Identify which cell holds the provided text, then report its [X, Y] central coordinate. 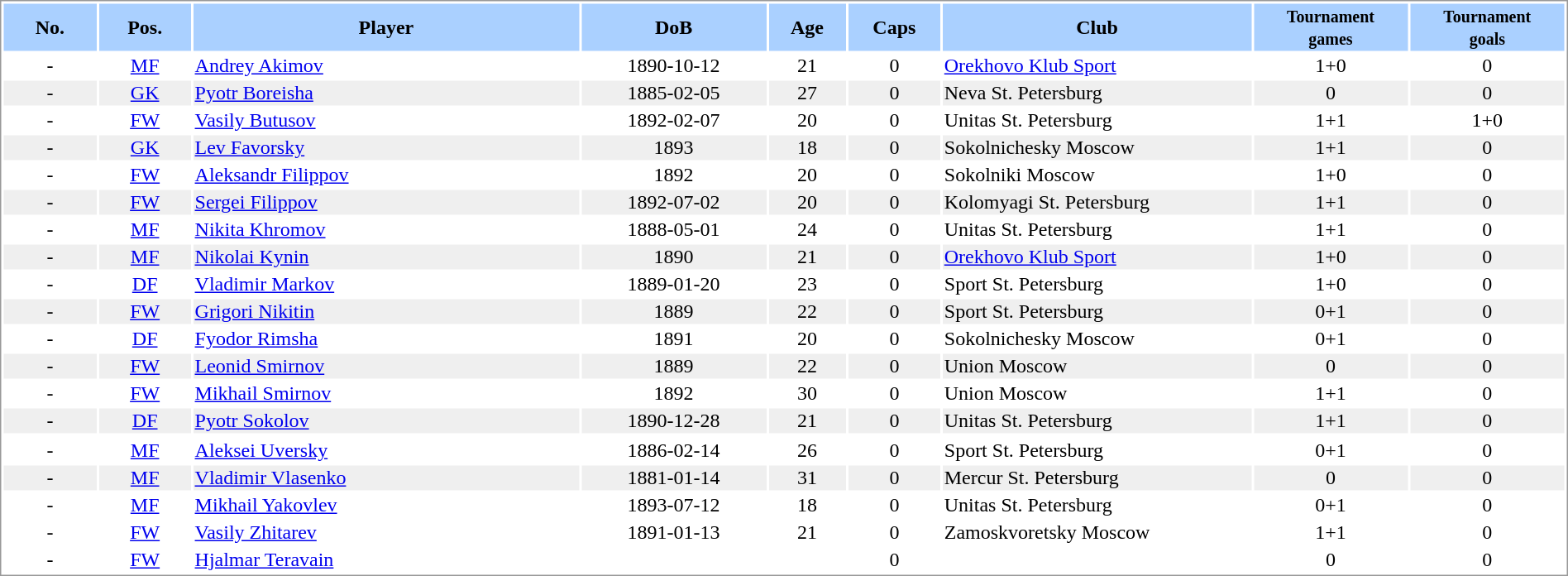
Age [807, 26]
Grigori Nikitin [386, 312]
Mikhail Yakovlev [386, 506]
26 [807, 451]
31 [807, 478]
24 [807, 229]
No. [50, 26]
1890 [674, 257]
30 [807, 393]
Leonid Smirnov [386, 367]
Pyotr Sokolov [386, 421]
Mikhail Smirnov [386, 393]
Kolomyagi St. Petersburg [1097, 203]
Player [386, 26]
1891 [674, 338]
Lev Favorsky [386, 148]
1890-10-12 [674, 65]
1881-01-14 [674, 478]
Club [1097, 26]
Vasily Zhitarev [386, 532]
Pyotr Boreisha [386, 94]
Neva St. Petersburg [1097, 94]
1886-02-14 [674, 451]
Pos. [145, 26]
1885-02-05 [674, 94]
DoB [674, 26]
Vasily Butusov [386, 120]
Tournamentgoals [1487, 26]
1893 [674, 148]
1892-07-02 [674, 203]
Aleksandr Filippov [386, 175]
Vladimir Vlasenko [386, 478]
1892-02-07 [674, 120]
Aleksei Uversky [386, 451]
Tournamentgames [1331, 26]
Nikolai Kynin [386, 257]
Fyodor Rimsha [386, 338]
Mercur St. Petersburg [1097, 478]
Caps [895, 26]
Zamoskvoretsky Moscow [1097, 532]
1891-01-13 [674, 532]
27 [807, 94]
Vladimir Markov [386, 284]
Sokolniki Moscow [1097, 175]
1888-05-01 [674, 229]
Andrey Akimov [386, 65]
Nikita Khromov [386, 229]
Sergei Filippov [386, 203]
1893-07-12 [674, 506]
Hjalmar Teravain [386, 560]
1890-12-28 [674, 421]
23 [807, 284]
1889-01-20 [674, 284]
